Determine the [X, Y] coordinate at the center of the cell enclosing the given text.  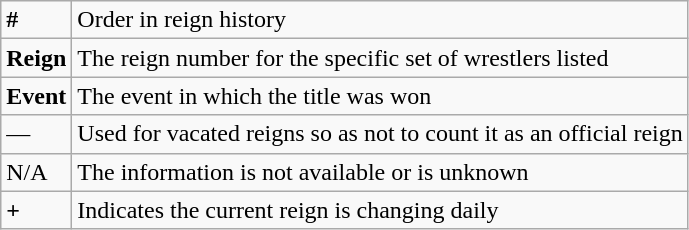
Used for vacated reigns so as not to count it as an official reign [380, 134]
N/A [36, 172]
Event [36, 96]
— [36, 134]
Order in reign history [380, 20]
+ [36, 210]
Reign [36, 58]
# [36, 20]
The information is not available or is unknown [380, 172]
The reign number for the specific set of wrestlers listed [380, 58]
Indicates the current reign is changing daily [380, 210]
The event in which the title was won [380, 96]
